Extract the [X, Y] coordinate from the center of the cell holding the provided text.  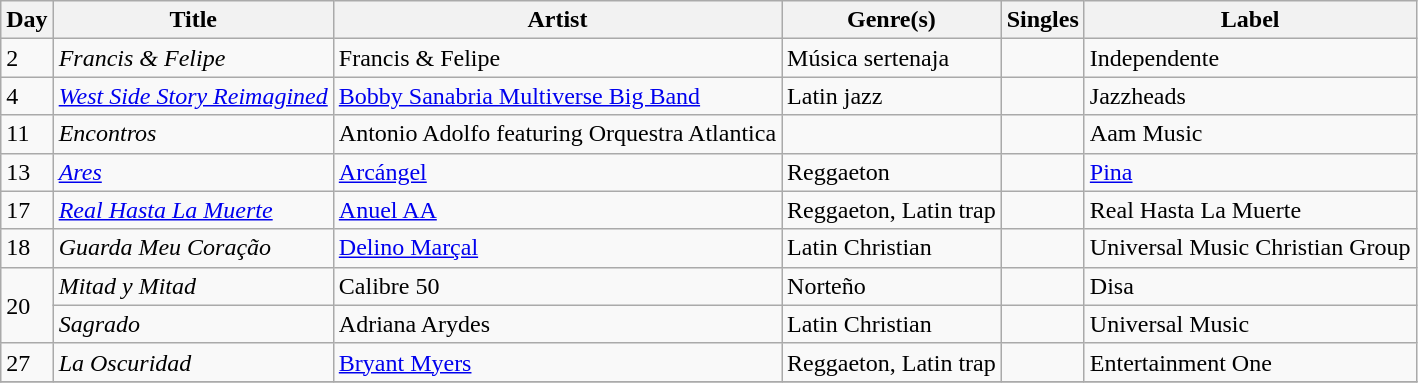
Arcángel [557, 172]
Guarda Meu Coração [193, 248]
Norteño [892, 286]
2 [27, 58]
Day [27, 20]
Música sertenaja [892, 58]
Delino Marçal [557, 248]
Mitad y Mitad [193, 286]
Bobby Sanabria Multiverse Big Band [557, 96]
Ares [193, 172]
11 [27, 134]
Singles [1042, 20]
Calibre 50 [557, 286]
4 [27, 96]
Title [193, 20]
Encontros [193, 134]
Sagrado [193, 324]
13 [27, 172]
17 [27, 210]
Disa [1250, 286]
West Side Story Reimagined [193, 96]
Universal Music Christian Group [1250, 248]
La Oscuridad [193, 362]
Artist [557, 20]
Adriana Arydes [557, 324]
Antonio Adolfo featuring Orquestra Atlantica [557, 134]
20 [27, 305]
Reggaeton [892, 172]
18 [27, 248]
Bryant Myers [557, 362]
Independente [1250, 58]
Entertainment One [1250, 362]
Label [1250, 20]
Anuel AA [557, 210]
Aam Music [1250, 134]
Pina [1250, 172]
Universal Music [1250, 324]
Jazzheads [1250, 96]
Latin jazz [892, 96]
Genre(s) [892, 20]
27 [27, 362]
